From the cell containing the given text, extract its center point as [X, Y] coordinate. 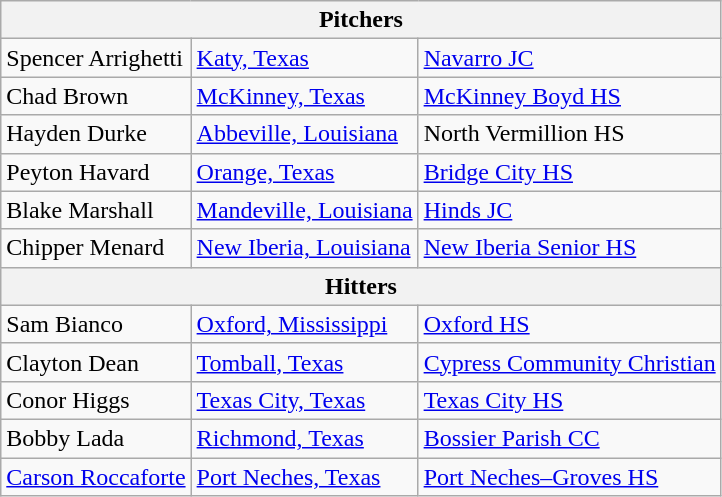
Bossier Parish CC [570, 438]
Pitchers [361, 20]
Richmond, Texas [304, 438]
Conor Higgs [96, 400]
Clayton Dean [96, 362]
Hitters [361, 286]
Texas City, Texas [304, 400]
Texas City HS [570, 400]
Chipper Menard [96, 248]
Bridge City HS [570, 172]
Cypress Community Christian [570, 362]
Port Neches–Groves HS [570, 477]
Navarro JC [570, 58]
New Iberia Senior HS [570, 248]
Bobby Lada [96, 438]
Hayden Durke [96, 134]
Spencer Arrighetti [96, 58]
Abbeville, Louisiana [304, 134]
Peyton Havard [96, 172]
McKinney Boyd HS [570, 96]
New Iberia, Louisiana [304, 248]
McKinney, Texas [304, 96]
Hinds JC [570, 210]
Orange, Texas [304, 172]
Oxford, Mississippi [304, 324]
Port Neches, Texas [304, 477]
Oxford HS [570, 324]
Blake Marshall [96, 210]
Carson Roccaforte [96, 477]
Mandeville, Louisiana [304, 210]
Chad Brown [96, 96]
Katy, Texas [304, 58]
Sam Bianco [96, 324]
North Vermillion HS [570, 134]
Tomball, Texas [304, 362]
